Determine the [x, y] coordinate at the center of the cell enclosing the given text.  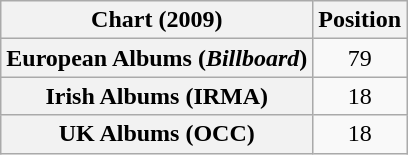
UK Albums (OCC) [157, 134]
European Albums (Billboard) [157, 58]
Irish Albums (IRMA) [157, 96]
Position [360, 20]
Chart (2009) [157, 20]
79 [360, 58]
